Extract the [x, y] coordinate from the center of the cell holding the provided text.  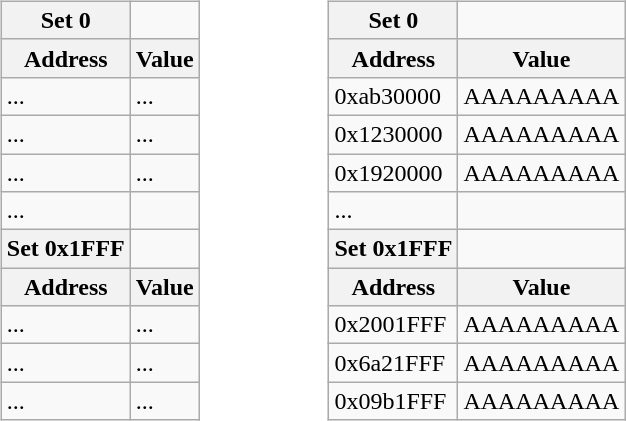
0x1920000 [394, 173]
0x6a21FFF [394, 363]
0xab30000 [394, 96]
0x1230000 [394, 134]
0x09b1FFF [394, 401]
0x2001FFF [394, 325]
